Detect which cell encompasses the target text, then output its (X, Y) center coordinate. 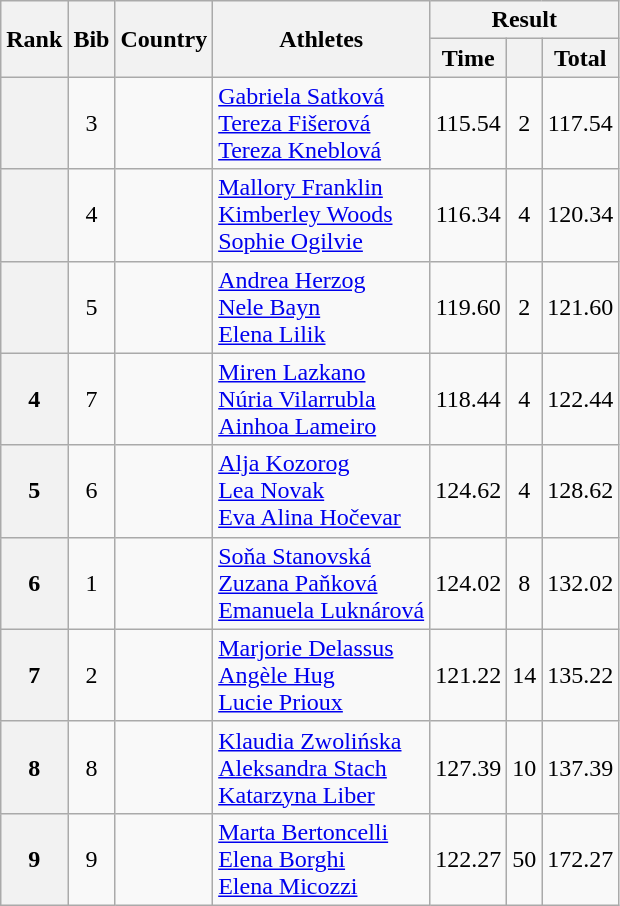
Gabriela SatkováTereza FišerováTereza Kneblová (322, 123)
Marta BertoncelliElena BorghiElena Micozzi (322, 859)
117.54 (580, 123)
50 (524, 859)
137.39 (580, 767)
Mallory FranklinKimberley WoodsSophie Ogilvie (322, 215)
Miren LazkanoNúria VilarrublaAinhoa Lameiro (322, 399)
Andrea HerzogNele BaynElena Lilik (322, 307)
Total (580, 58)
Soňa StanovskáZuzana PaňkováEmanuela Luknárová (322, 583)
Alja KozorogLea NovakEva Alina Hočevar (322, 491)
121.60 (580, 307)
127.39 (468, 767)
Athletes (322, 39)
14 (524, 675)
116.34 (468, 215)
1 (92, 583)
132.02 (580, 583)
122.27 (468, 859)
124.02 (468, 583)
128.62 (580, 491)
120.34 (580, 215)
Marjorie DelassusAngèle HugLucie Prioux (322, 675)
Bib (92, 39)
172.27 (580, 859)
3 (92, 123)
Time (468, 58)
Result (524, 20)
122.44 (580, 399)
115.54 (468, 123)
124.62 (468, 491)
Rank (34, 39)
119.60 (468, 307)
118.44 (468, 399)
Klaudia ZwolińskaAleksandra StachKatarzyna Liber (322, 767)
121.22 (468, 675)
Country (164, 39)
135.22 (580, 675)
10 (524, 767)
